Identify which cell holds the provided text, then report its (X, Y) central coordinate. 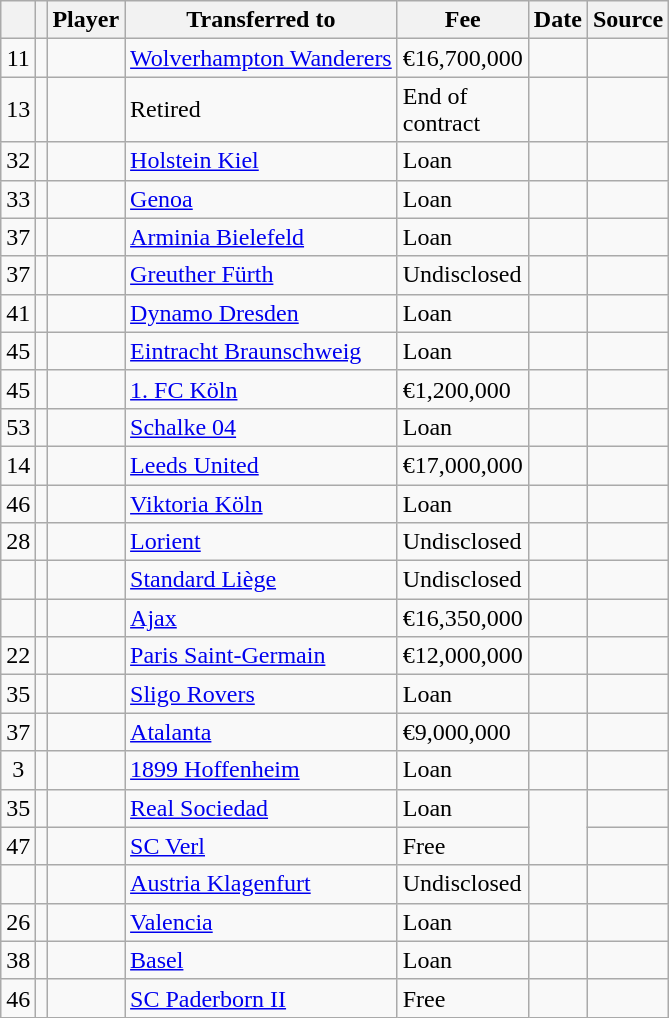
Standard Liège (262, 580)
Sligo Rovers (262, 694)
3 (18, 770)
28 (18, 542)
End of contract (462, 110)
38 (18, 960)
€17,000,000 (462, 465)
41 (18, 313)
Holstein Kiel (262, 161)
53 (18, 427)
22 (18, 656)
Lorient (262, 542)
Date (558, 20)
Viktoria Köln (262, 503)
Ajax (262, 618)
SC Verl (262, 846)
Fee (462, 20)
€12,000,000 (462, 656)
11 (18, 58)
Basel (262, 960)
Schalke 04 (262, 427)
Real Sociedad (262, 808)
26 (18, 922)
Austria Klagenfurt (262, 884)
Atalanta (262, 732)
Transferred to (262, 20)
Arminia Bielefeld (262, 237)
1. FC Köln (262, 389)
Leeds United (262, 465)
€16,350,000 (462, 618)
Eintracht Braunschweig (262, 351)
Paris Saint-Germain (262, 656)
Wolverhampton Wanderers (262, 58)
32 (18, 161)
13 (18, 110)
Player (86, 20)
Retired (262, 110)
Genoa (262, 199)
Dynamo Dresden (262, 313)
47 (18, 846)
33 (18, 199)
14 (18, 465)
€16,700,000 (462, 58)
Greuther Fürth (262, 275)
Valencia (262, 922)
€9,000,000 (462, 732)
1899 Hoffenheim (262, 770)
SC Paderborn II (262, 998)
€1,200,000 (462, 389)
Source (628, 20)
